Locate the cell with the specified text and output its (x, y) center coordinate. 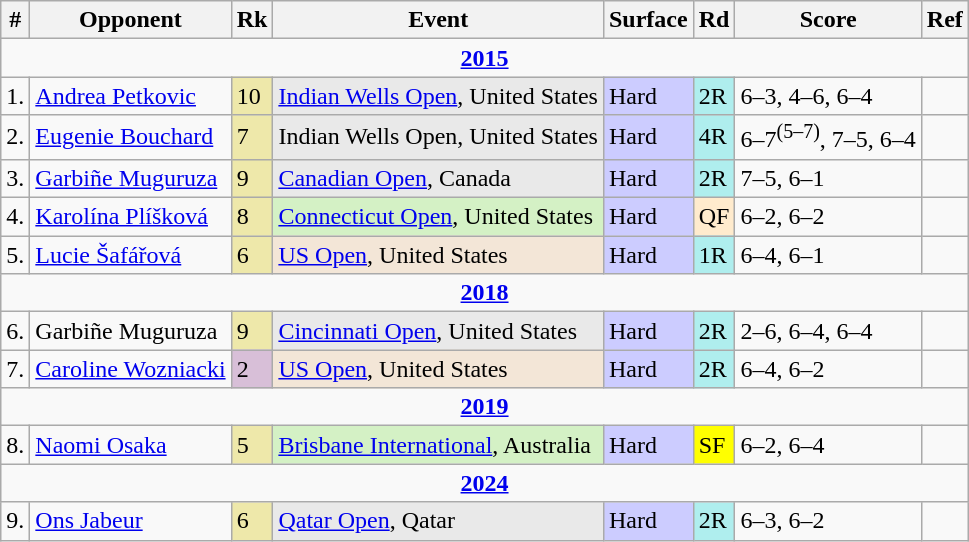
5. (16, 255)
Caroline Wozniacki (130, 369)
Brisbane International, Australia (438, 445)
9. (16, 521)
2015 (485, 58)
Qatar Open, Qatar (438, 521)
5 (252, 445)
2019 (485, 407)
2018 (485, 293)
QF (714, 217)
3. (16, 178)
7 (252, 138)
6–2, 6–4 (828, 445)
Canadian Open, Canada (438, 178)
8. (16, 445)
Score (828, 20)
2. (16, 138)
Surface (648, 20)
Opponent (130, 20)
Naomi Osaka (130, 445)
6–7(5–7), 7–5, 6–4 (828, 138)
1. (16, 96)
Rk (252, 20)
6. (16, 331)
# (16, 20)
Lucie Šafářová (130, 255)
6–4, 6–2 (828, 369)
Cincinnati Open, United States (438, 331)
2024 (485, 483)
10 (252, 96)
8 (252, 217)
6–3, 6–2 (828, 521)
1R (714, 255)
Connecticut Open, United States (438, 217)
6–2, 6–2 (828, 217)
Karolína Plíšková (130, 217)
2–6, 6–4, 6–4 (828, 331)
6–3, 4–6, 6–4 (828, 96)
Andrea Petkovic (130, 96)
2 (252, 369)
Eugenie Bouchard (130, 138)
6–4, 6–1 (828, 255)
Rd (714, 20)
7–5, 6–1 (828, 178)
Event (438, 20)
Ref (944, 20)
SF (714, 445)
4R (714, 138)
Ons Jabeur (130, 521)
4. (16, 217)
7. (16, 369)
